Output the (X, Y) coordinate of the center of the cell containing the given text.  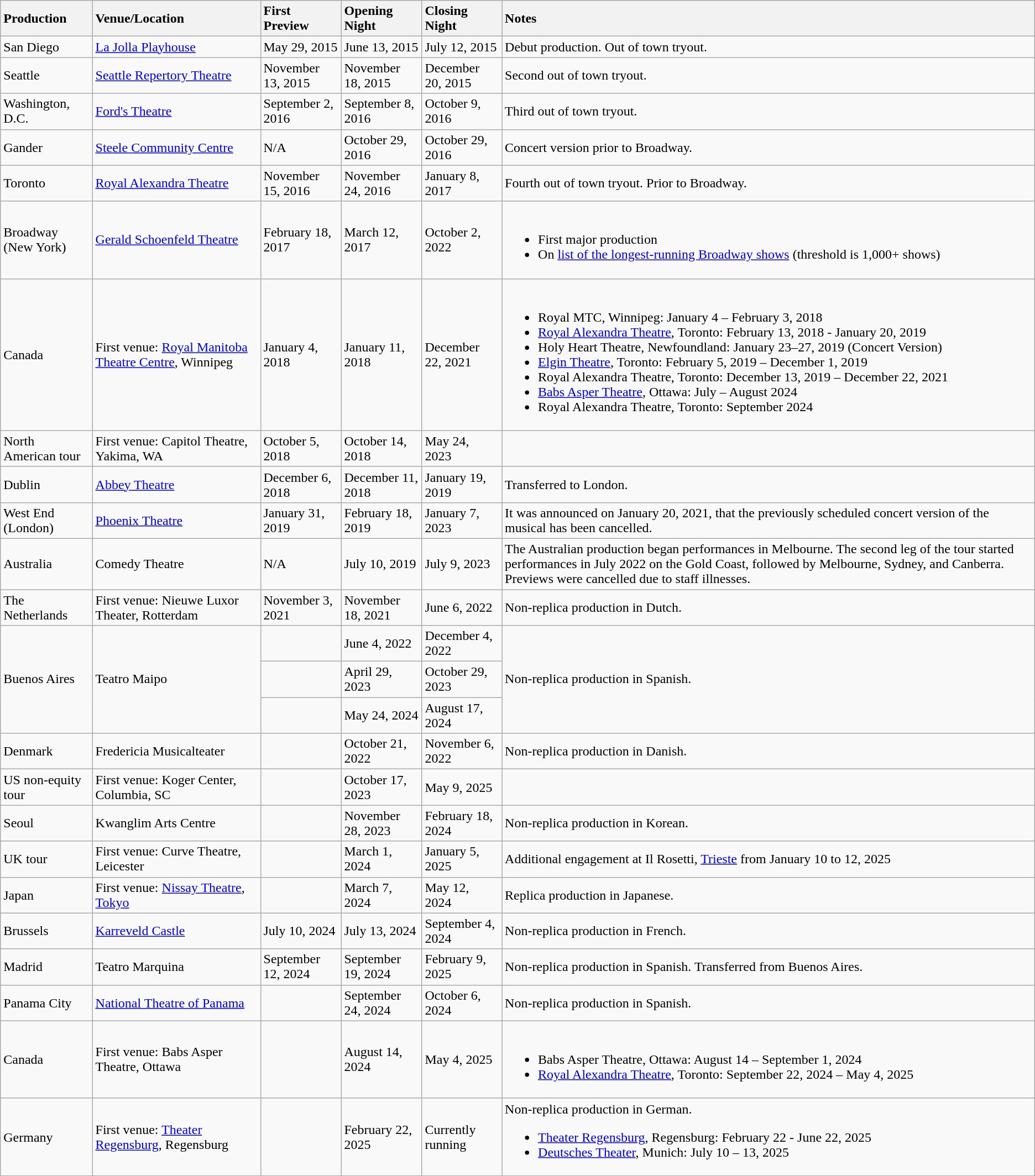
North American tour (46, 449)
November 13, 2015 (301, 75)
Non-replica production in Spanish. Transferred from Buenos Aires. (769, 967)
US non-equity tour (46, 787)
Steele Community Centre (176, 147)
Fourth out of town tryout. Prior to Broadway. (769, 183)
Concert version prior to Broadway. (769, 147)
November 28, 2023 (381, 823)
Closing Night (462, 19)
October 5, 2018 (301, 449)
Transferred to London. (769, 484)
July 10, 2024 (301, 931)
October 14, 2018 (381, 449)
Non-replica production in German.Theater Regensburg, Regensburg: February 22 - June 22, 2025Deutsches Theater, Munich: July 10 – 13, 2025 (769, 1137)
November 24, 2016 (381, 183)
March 12, 2017 (381, 240)
January 7, 2023 (462, 521)
Ford's Theatre (176, 112)
January 19, 2019 (462, 484)
June 13, 2015 (381, 47)
Brussels (46, 931)
September 12, 2024 (301, 967)
August 14, 2024 (381, 1059)
November 15, 2016 (301, 183)
Debut production. Out of town tryout. (769, 47)
First venue: Nieuwe Luxor Theater, Rotterdam (176, 607)
Gander (46, 147)
May 24, 2024 (381, 715)
December 6, 2018 (301, 484)
September 24, 2024 (381, 1002)
December 11, 2018 (381, 484)
The Netherlands (46, 607)
National Theatre of Panama (176, 1002)
First major productionOn list of the longest-running Broadway shows (threshold is 1,000+ shows) (769, 240)
Teatro Maipo (176, 680)
Non-replica production in Korean. (769, 823)
September 4, 2024 (462, 931)
First venue: Koger Center, Columbia, SC (176, 787)
September 2, 2016 (301, 112)
November 18, 2021 (381, 607)
Panama City (46, 1002)
April 29, 2023 (381, 680)
January 11, 2018 (381, 355)
Buenos Aires (46, 680)
January 5, 2025 (462, 859)
February 9, 2025 (462, 967)
November 18, 2015 (381, 75)
Seattle (46, 75)
March 1, 2024 (381, 859)
Madrid (46, 967)
Opening Night (381, 19)
August 17, 2024 (462, 715)
Third out of town tryout. (769, 112)
June 4, 2022 (381, 643)
San Diego (46, 47)
May 24, 2023 (462, 449)
July 9, 2023 (462, 564)
Japan (46, 895)
First venue: Theater Regensburg, Regensburg (176, 1137)
First venue: Royal Manitoba Theatre Centre, Winnipeg (176, 355)
Royal Alexandra Theatre (176, 183)
La Jolla Playhouse (176, 47)
Broadway (New York) (46, 240)
February 22, 2025 (381, 1137)
Seoul (46, 823)
Washington, D.C. (46, 112)
It was announced on January 20, 2021, that the previously scheduled concert version of the musical has been cancelled. (769, 521)
October 6, 2024 (462, 1002)
May 9, 2025 (462, 787)
October 17, 2023 (381, 787)
Replica production in Japanese. (769, 895)
First venue: Babs Asper Theatre, Ottawa (176, 1059)
Production (46, 19)
Phoenix Theatre (176, 521)
Babs Asper Theatre, Ottawa: August 14 – September 1, 2024Royal Alexandra Theatre, Toronto: September 22, 2024 – May 4, 2025 (769, 1059)
November 3, 2021 (301, 607)
October 2, 2022 (462, 240)
January 8, 2017 (462, 183)
February 18, 2017 (301, 240)
Comedy Theatre (176, 564)
September 8, 2016 (381, 112)
December 4, 2022 (462, 643)
Non-replica production in Danish. (769, 752)
First venue: Nissay Theatre, Tokyo (176, 895)
First venue: Capitol Theatre, Yakima, WA (176, 449)
Toronto (46, 183)
First Preview (301, 19)
July 13, 2024 (381, 931)
October 21, 2022 (381, 752)
Karreveld Castle (176, 931)
Australia (46, 564)
June 6, 2022 (462, 607)
March 7, 2024 (381, 895)
Second out of town tryout. (769, 75)
Kwanglim Arts Centre (176, 823)
UK tour (46, 859)
July 12, 2015 (462, 47)
Notes (769, 19)
November 6, 2022 (462, 752)
Gerald Schoenfeld Theatre (176, 240)
September 19, 2024 (381, 967)
First venue: Curve Theatre, Leicester (176, 859)
Teatro Marquina (176, 967)
May 29, 2015 (301, 47)
July 10, 2019 (381, 564)
Currently running (462, 1137)
December 20, 2015 (462, 75)
Seattle Repertory Theatre (176, 75)
West End (London) (46, 521)
February 18, 2019 (381, 521)
Additional engagement at Il Rosetti, Trieste from January 10 to 12, 2025 (769, 859)
January 31, 2019 (301, 521)
October 9, 2016 (462, 112)
February 18, 2024 (462, 823)
Fredericia Musicalteater (176, 752)
Venue/Location (176, 19)
May 4, 2025 (462, 1059)
Abbey Theatre (176, 484)
Denmark (46, 752)
October 29, 2023 (462, 680)
December 22, 2021 (462, 355)
May 12, 2024 (462, 895)
Germany (46, 1137)
Non-replica production in French. (769, 931)
Non-replica production in Dutch. (769, 607)
Dublin (46, 484)
January 4, 2018 (301, 355)
